Scan for the cell matching the given text and deliver its (x, y) coordinate at center. 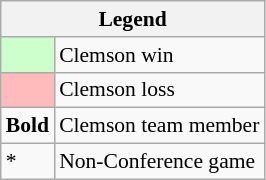
Clemson loss (159, 90)
* (28, 162)
Legend (133, 19)
Bold (28, 126)
Non-Conference game (159, 162)
Clemson win (159, 55)
Clemson team member (159, 126)
